From the cell containing the given text, extract its center point as (X, Y) coordinate. 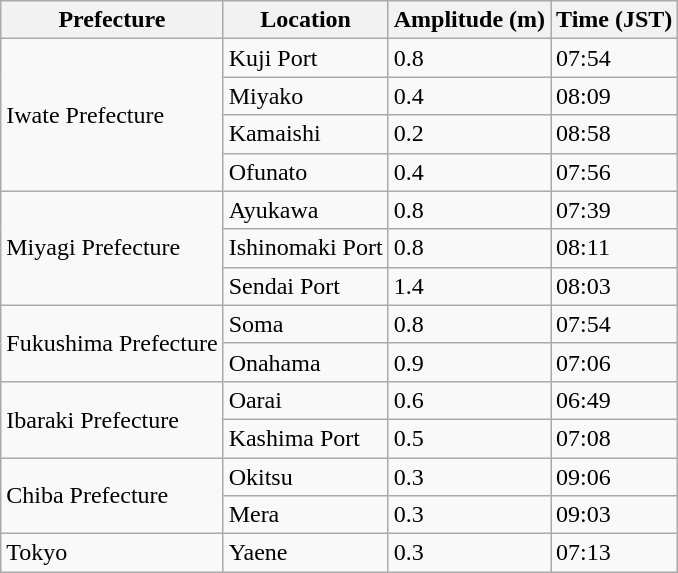
Miyagi Prefecture (112, 248)
0.9 (469, 362)
Time (JST) (614, 20)
Soma (306, 324)
07:39 (614, 210)
0.6 (469, 400)
08:58 (614, 134)
Fukushima Prefecture (112, 343)
07:56 (614, 172)
Onahama (306, 362)
Iwate Prefecture (112, 115)
Amplitude (m) (469, 20)
08:11 (614, 248)
Oarai (306, 400)
0.2 (469, 134)
Kamaishi (306, 134)
Ofunato (306, 172)
Kuji Port (306, 58)
08:03 (614, 286)
07:08 (614, 438)
07:13 (614, 553)
Miyako (306, 96)
07:06 (614, 362)
09:03 (614, 515)
Ibaraki Prefecture (112, 419)
Prefecture (112, 20)
1.4 (469, 286)
Yaene (306, 553)
Okitsu (306, 477)
09:06 (614, 477)
0.5 (469, 438)
08:09 (614, 96)
06:49 (614, 400)
Kashima Port (306, 438)
Sendai Port (306, 286)
Mera (306, 515)
Location (306, 20)
Tokyo (112, 553)
Ayukawa (306, 210)
Ishinomaki Port (306, 248)
Chiba Prefecture (112, 496)
